For the text-containing cell, return its midpoint in [X, Y] coordinate format. 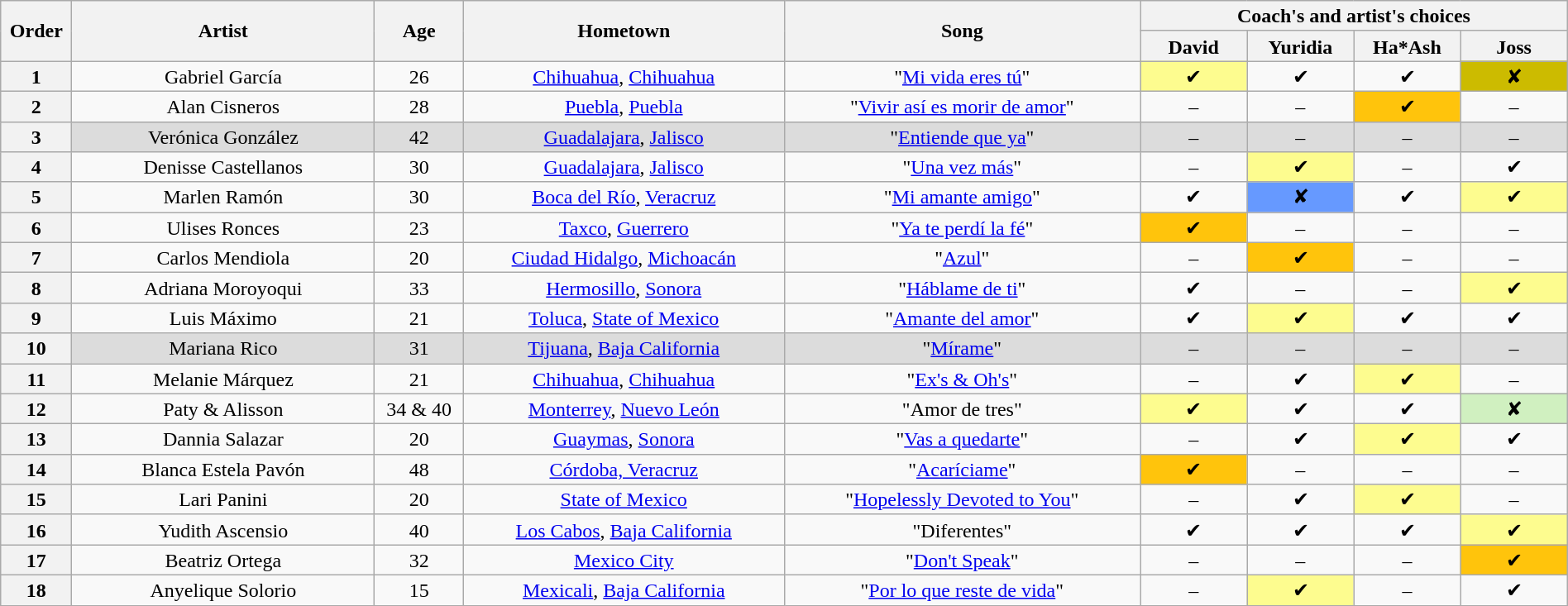
Boca del Río, Veracruz [624, 197]
"Don't Speak" [963, 561]
Mariana Rico [223, 349]
Hermosillo, Sonora [624, 288]
Anyelique Solorio [223, 590]
Luis Máximo [223, 317]
10 [36, 349]
11 [36, 379]
Verónica González [223, 137]
12 [36, 408]
7 [36, 258]
4 [36, 167]
Blanca Estela Pavón [223, 470]
Toluca, State of Mexico [624, 317]
Song [963, 31]
Artist [223, 31]
Lari Panini [223, 499]
Guaymas, Sonora [624, 440]
Dannia Salazar [223, 440]
34 & 40 [419, 408]
14 [36, 470]
State of Mexico [624, 499]
Puebla, Puebla [624, 106]
32 [419, 561]
26 [419, 76]
Mexico City [624, 561]
Joss [1513, 46]
Adriana Moroyoqui [223, 288]
2 [36, 106]
"Acaríciame" [963, 470]
David [1194, 46]
"Azul" [963, 258]
"Vas a quedarte" [963, 440]
Order [36, 31]
Ciudad Hidalgo, Michoacán [624, 258]
18 [36, 590]
"Háblame de ti" [963, 288]
48 [419, 470]
Alan Cisneros [223, 106]
Yuridia [1300, 46]
"Una vez más" [963, 167]
Carlos Mendiola [223, 258]
9 [36, 317]
"Mi amante amigo" [963, 197]
17 [36, 561]
"Amante del amor" [963, 317]
Coach's and artist's choices [1355, 17]
40 [419, 529]
"Entiende que ya" [963, 137]
Paty & Alisson [223, 408]
8 [36, 288]
Los Cabos, Baja California [624, 529]
Ulises Ronces [223, 228]
33 [419, 288]
Córdoba, Veracruz [624, 470]
Age [419, 31]
"Diferentes" [963, 529]
Taxco, Guerrero [624, 228]
"Ya te perdí la fé" [963, 228]
1 [36, 76]
Ha*Ash [1408, 46]
Gabriel García [223, 76]
23 [419, 228]
Melanie Márquez [223, 379]
Mexicali, Baja California [624, 590]
Yudith Ascensio [223, 529]
Marlen Ramón [223, 197]
"Amor de tres" [963, 408]
Denisse Castellanos [223, 167]
13 [36, 440]
31 [419, 349]
"Mi vida eres tú" [963, 76]
Monterrey, Nuevo León [624, 408]
"Vivir así es morir de amor" [963, 106]
"Hopelessly Devoted to You" [963, 499]
5 [36, 197]
6 [36, 228]
"Por lo que reste de vida" [963, 590]
28 [419, 106]
Beatriz Ortega [223, 561]
"Mírame" [963, 349]
"Ex's & Oh's" [963, 379]
Tijuana, Baja California [624, 349]
42 [419, 137]
Hometown [624, 31]
16 [36, 529]
3 [36, 137]
